Locate the cell with the specified text and output its (X, Y) center coordinate. 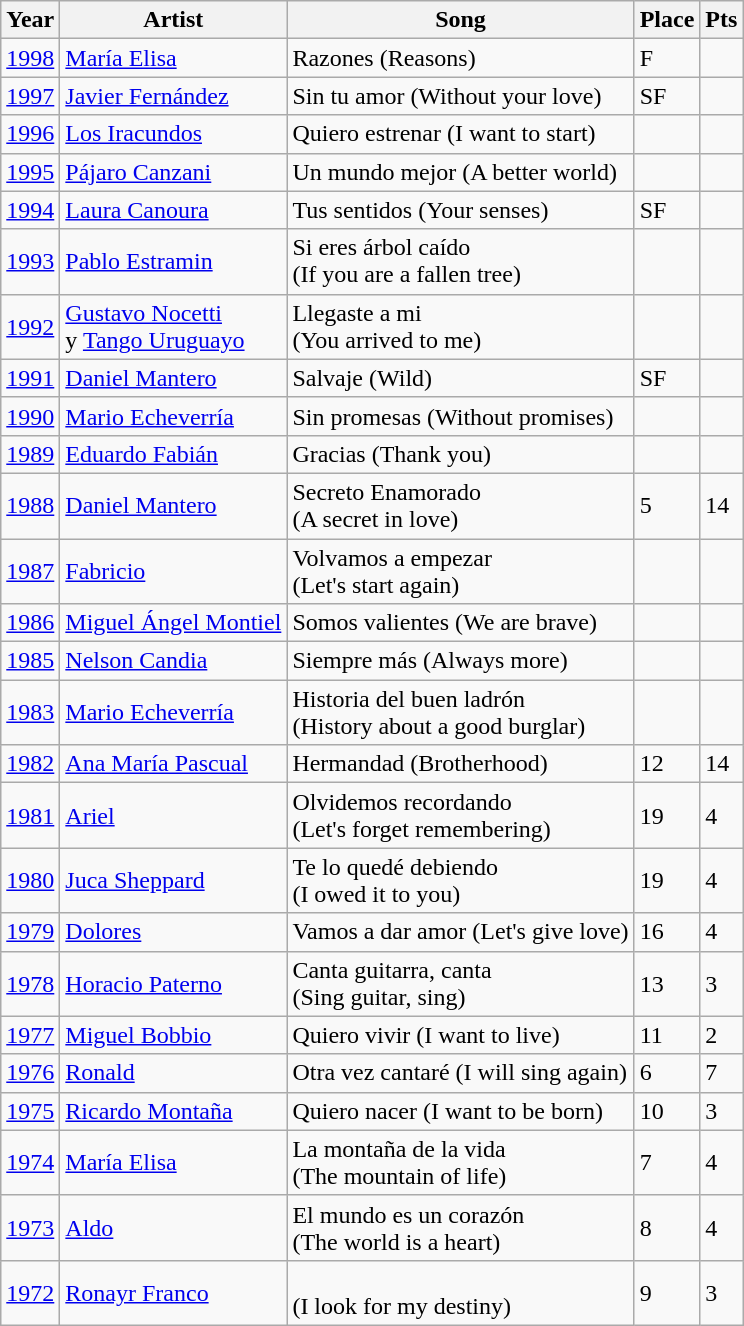
Pájaro Canzani (174, 172)
Place (667, 20)
11 (667, 1035)
Sin promesas (Without promises) (460, 416)
1973 (30, 1228)
1990 (30, 416)
Pablo Estramin (174, 262)
Llegaste a mi(You arrived to me) (460, 326)
Tus sentidos (Your senses) (460, 210)
Fabricio (174, 570)
Gracias (Thank you) (460, 454)
El mundo es un corazón(The world is a heart) (460, 1228)
Siempre más (Always more) (460, 661)
1988 (30, 506)
Horacio Paterno (174, 984)
Historia del buen ladrón(History about a good burglar) (460, 712)
8 (667, 1228)
2 (722, 1035)
Quiero vivir (I want to live) (460, 1035)
Quiero estrenar (I want to start) (460, 134)
1981 (30, 816)
Year (30, 20)
Sin tu amor (Without your love) (460, 96)
Ariel (174, 816)
Te lo quedé debiendo(I owed it to you) (460, 880)
Ronald (174, 1073)
1985 (30, 661)
Juca Sheppard (174, 880)
Nelson Candia (174, 661)
13 (667, 984)
Ana María Pascual (174, 764)
Olvidemos recordando(Let's forget remembering) (460, 816)
1992 (30, 326)
Vamos a dar amor (Let's give love) (460, 932)
1987 (30, 570)
Song (460, 20)
1994 (30, 210)
F (667, 58)
Artist (174, 20)
Somos valientes (We are brave) (460, 623)
1993 (30, 262)
Miguel Bobbio (174, 1035)
(I look for my destiny) (460, 1292)
12 (667, 764)
1983 (30, 712)
1975 (30, 1111)
1989 (30, 454)
1974 (30, 1162)
Dolores (174, 932)
1978 (30, 984)
La montaña de la vida(The mountain of life) (460, 1162)
Ricardo Montaña (174, 1111)
1986 (30, 623)
10 (667, 1111)
5 (667, 506)
1991 (30, 378)
1977 (30, 1035)
1997 (30, 96)
16 (667, 932)
Secreto Enamorado(A secret in love) (460, 506)
9 (667, 1292)
Gustavo Nocettiy Tango Uruguayo (174, 326)
1998 (30, 58)
Si eres árbol caído(If you are a fallen tree) (460, 262)
Eduardo Fabián (174, 454)
Hermandad (Brotherhood) (460, 764)
Laura Canoura (174, 210)
Ronayr Franco (174, 1292)
Razones (Reasons) (460, 58)
1996 (30, 134)
1976 (30, 1073)
Miguel Ángel Montiel (174, 623)
1979 (30, 932)
Otra vez cantaré (I will sing again) (460, 1073)
1982 (30, 764)
Volvamos a empezar(Let's start again) (460, 570)
Salvaje (Wild) (460, 378)
Aldo (174, 1228)
Quiero nacer (I want to be born) (460, 1111)
Los Iracundos (174, 134)
1972 (30, 1292)
Pts (722, 20)
6 (667, 1073)
Un mundo mejor (A better world) (460, 172)
1995 (30, 172)
1980 (30, 880)
Canta guitarra, canta(Sing guitar, sing) (460, 984)
Javier Fernández (174, 96)
